Return the (X, Y) coordinate for the center point of the cell that contains the specified text.  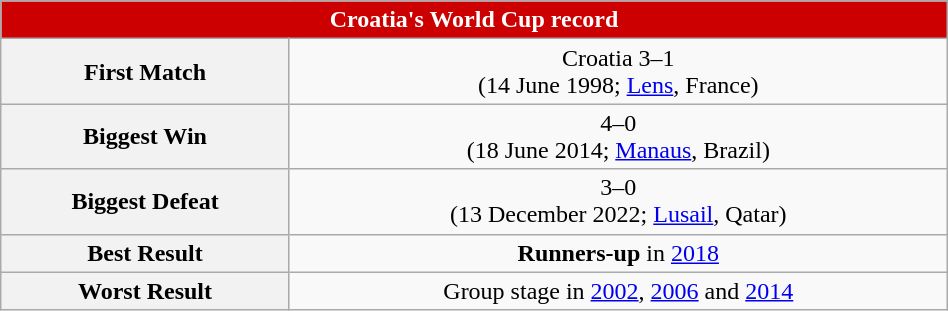
Group stage in 2002, 2006 and 2014 (618, 291)
First Match (146, 72)
Croatia's World Cup record (474, 20)
3–0 (13 December 2022; Lusail, Qatar) (618, 202)
Croatia 3–1 (14 June 1998; Lens, France) (618, 72)
Runners-up in 2018 (618, 253)
Best Result (146, 253)
4–0 (18 June 2014; Manaus, Brazil) (618, 136)
Biggest Defeat (146, 202)
Worst Result (146, 291)
Biggest Win (146, 136)
